Determine the [X, Y] coordinate at the center of the cell enclosing the given text.  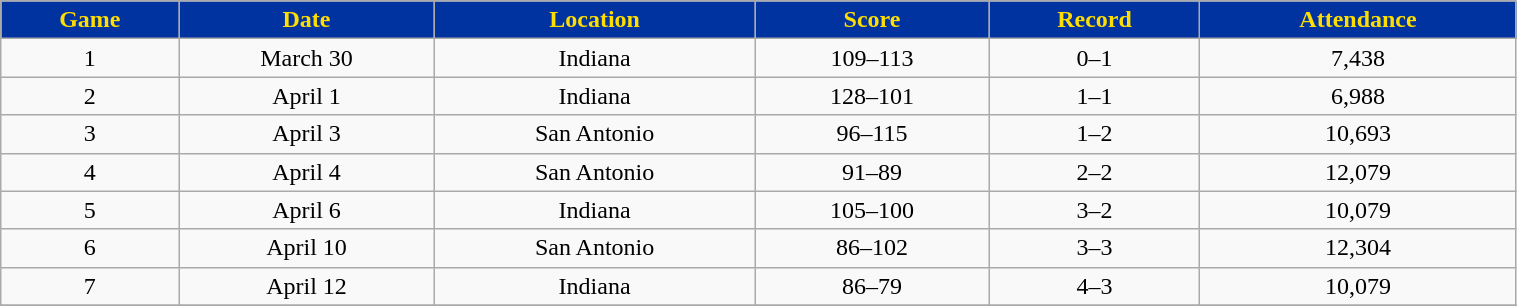
3–2 [1094, 210]
Record [1094, 20]
96–115 [872, 134]
March 30 [306, 58]
6,988 [1358, 96]
4–3 [1094, 286]
April 6 [306, 210]
0–1 [1094, 58]
1 [90, 58]
5 [90, 210]
Date [306, 20]
April 3 [306, 134]
1–2 [1094, 134]
Location [594, 20]
86–79 [872, 286]
April 10 [306, 248]
Attendance [1358, 20]
3–3 [1094, 248]
April 4 [306, 172]
April 1 [306, 96]
Game [90, 20]
April 12 [306, 286]
128–101 [872, 96]
4 [90, 172]
1–1 [1094, 96]
91–89 [872, 172]
109–113 [872, 58]
6 [90, 248]
2–2 [1094, 172]
10,693 [1358, 134]
105–100 [872, 210]
86–102 [872, 248]
Score [872, 20]
2 [90, 96]
12,079 [1358, 172]
7,438 [1358, 58]
3 [90, 134]
7 [90, 286]
12,304 [1358, 248]
